For the text-containing cell, return its midpoint in (X, Y) coordinate format. 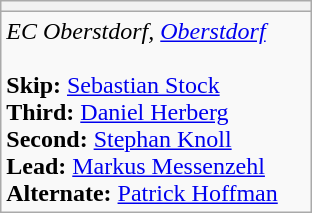
EC Oberstdorf, OberstdorfSkip: Sebastian Stock Third: Daniel Herberg Second: Stephan Knoll Lead: Markus Messenzehl Alternate: Patrick Hoffman (156, 112)
